Return the (X, Y) coordinate for the center point of the cell that contains the specified text.  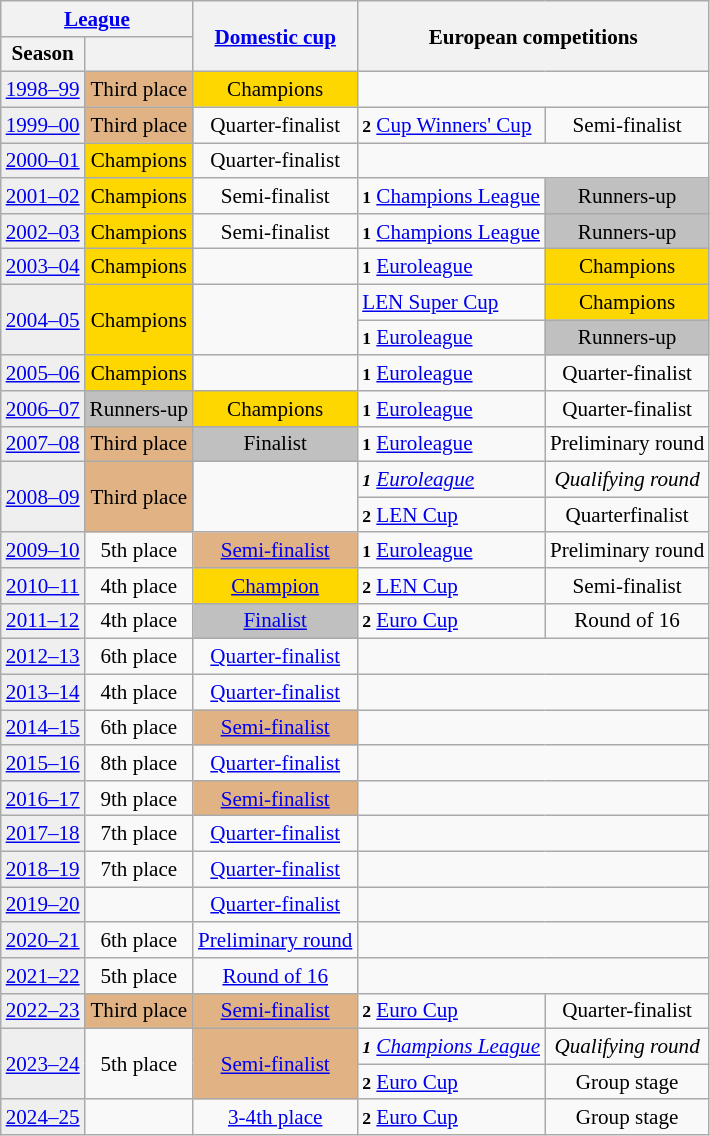
2003–04 (43, 266)
9th place (139, 798)
2001–02 (43, 196)
1999–00 (43, 124)
European competitions (533, 36)
League (97, 18)
2017–18 (43, 834)
Domestic cup (275, 36)
2007–08 (43, 444)
2014–15 (43, 728)
2018–19 (43, 868)
Champion (275, 586)
1998–99 (43, 90)
2004–05 (43, 320)
2010–11 (43, 586)
2019–20 (43, 904)
2006–07 (43, 408)
3-4th place (275, 1116)
2023–24 (43, 1064)
2000–01 (43, 160)
2015–16 (43, 762)
2 Cup Winners' Cup (451, 124)
2009–10 (43, 550)
2005–06 (43, 372)
2020–21 (43, 940)
2022–23 (43, 1010)
2012–13 (43, 656)
2008–09 (43, 498)
Quarterfinalist (627, 514)
LEN Super Cup (451, 302)
2011–12 (43, 620)
2016–17 (43, 798)
Season (43, 54)
2013–14 (43, 692)
2002–03 (43, 230)
2024–25 (43, 1116)
2021–22 (43, 976)
8th place (139, 762)
